Determine the [X, Y] coordinate at the center of the cell enclosing the given text.  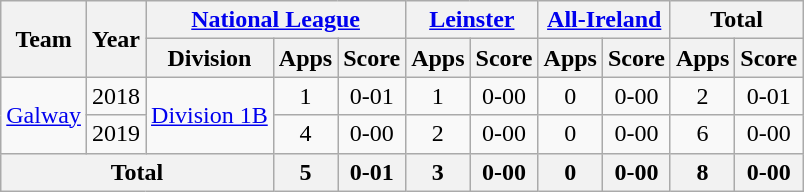
5 [305, 172]
Leinster [472, 20]
Division 1B [210, 115]
3 [438, 172]
Division [210, 58]
Team [44, 39]
8 [702, 172]
All-Ireland [604, 20]
Galway [44, 115]
Year [116, 39]
4 [305, 134]
6 [702, 134]
2018 [116, 96]
National League [276, 20]
2019 [116, 134]
